Output the (X, Y) coordinate of the center of the cell containing the given text.  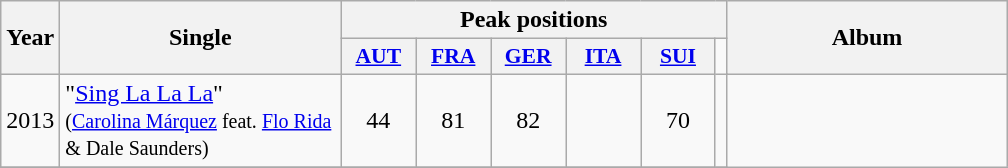
AUT (378, 57)
SUI (678, 57)
ITA (604, 57)
GER (528, 57)
81 (454, 120)
Year (30, 38)
Album (866, 38)
"Sing La La La"(Carolina Márquez feat. Flo Rida & Dale Saunders) (200, 120)
82 (528, 120)
Peak positions (534, 20)
2013 (30, 120)
Single (200, 38)
FRA (454, 57)
70 (678, 120)
44 (378, 120)
